Output the [x, y] coordinate of the center of the cell containing the given text.  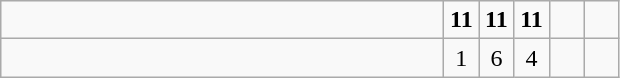
6 [496, 58]
4 [532, 58]
1 [462, 58]
